Capture the cell that displays the provided text and extract its [x, y] central coordinate. 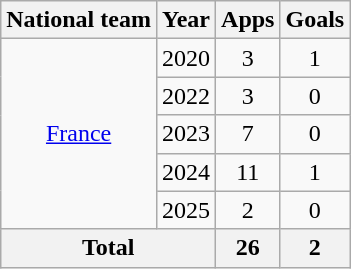
26 [248, 248]
2024 [186, 172]
France [79, 134]
7 [248, 134]
2023 [186, 134]
Goals [315, 20]
Apps [248, 20]
Total [108, 248]
2020 [186, 58]
National team [79, 20]
2025 [186, 210]
2022 [186, 96]
Year [186, 20]
11 [248, 172]
